Extract the [X, Y] coordinate from the center of the cell holding the provided text.  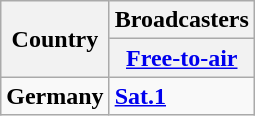
Sat.1 [182, 96]
Broadcasters [182, 20]
Country [55, 39]
Free-to-air [182, 58]
Germany [55, 96]
